Output the (x, y) coordinate of the center of the cell containing the given text.  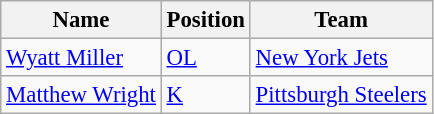
New York Jets (341, 58)
Matthew Wright (81, 95)
Name (81, 20)
OL (206, 58)
Pittsburgh Steelers (341, 95)
Wyatt Miller (81, 58)
Position (206, 20)
Team (341, 20)
K (206, 95)
